Scan for the cell matching the given text and deliver its (x, y) coordinate at center. 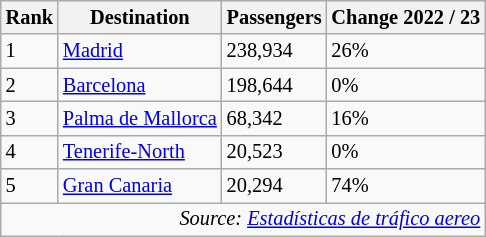
238,934 (274, 51)
1 (30, 51)
Madrid (140, 51)
Change 2022 / 23 (406, 17)
3 (30, 118)
198,644 (274, 85)
4 (30, 152)
Passengers (274, 17)
Rank (30, 17)
Gran Canaria (140, 186)
Source: Estadísticas de tráfico aereo (243, 219)
74% (406, 186)
16% (406, 118)
2 (30, 85)
20,523 (274, 152)
Destination (140, 17)
68,342 (274, 118)
Tenerife-North (140, 152)
Palma de Mallorca (140, 118)
Barcelona (140, 85)
26% (406, 51)
5 (30, 186)
20,294 (274, 186)
